Capture the cell that displays the provided text and extract its (x, y) central coordinate. 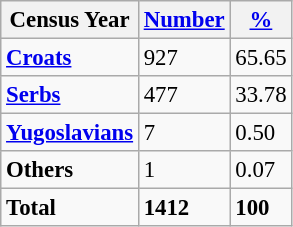
Total (70, 208)
33.78 (261, 95)
477 (184, 95)
927 (184, 58)
7 (184, 133)
1 (184, 170)
% (261, 20)
65.65 (261, 58)
1412 (184, 208)
Yugoslavians (70, 133)
0.07 (261, 170)
Number (184, 20)
Census Year (70, 20)
0.50 (261, 133)
100 (261, 208)
Serbs (70, 95)
Croats (70, 58)
Others (70, 170)
